Detect which cell encompasses the target text, then output its (X, Y) center coordinate. 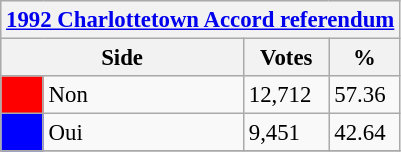
1992 Charlottetown Accord referendum (200, 20)
57.36 (364, 95)
% (364, 58)
Non (143, 95)
9,451 (286, 133)
42.64 (364, 133)
Votes (286, 58)
12,712 (286, 95)
Side (122, 58)
Oui (143, 133)
